Find where the given text appears and provide that cell's center as [X, Y] coordinate. 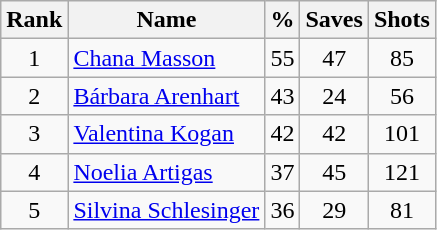
Silvina Schlesinger [166, 210]
24 [334, 96]
1 [34, 58]
85 [402, 58]
% [282, 20]
Valentina Kogan [166, 134]
43 [282, 96]
36 [282, 210]
Rank [34, 20]
Bárbara Arenhart [166, 96]
5 [34, 210]
4 [34, 172]
56 [402, 96]
Saves [334, 20]
29 [334, 210]
81 [402, 210]
Name [166, 20]
Chana Masson [166, 58]
101 [402, 134]
Noelia Artigas [166, 172]
37 [282, 172]
45 [334, 172]
121 [402, 172]
55 [282, 58]
2 [34, 96]
Shots [402, 20]
47 [334, 58]
3 [34, 134]
